Locate the cell with the specified text and output its [X, Y] center coordinate. 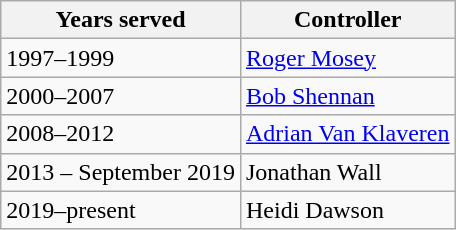
2013 – September 2019 [121, 172]
Heidi Dawson [348, 210]
2019–present [121, 210]
Jonathan Wall [348, 172]
Controller [348, 20]
2008–2012 [121, 134]
2000–2007 [121, 96]
Bob Shennan [348, 96]
1997–1999 [121, 58]
Years served [121, 20]
Adrian Van Klaveren [348, 134]
Roger Mosey [348, 58]
